From the cell containing the given text, extract its center point as (X, Y) coordinate. 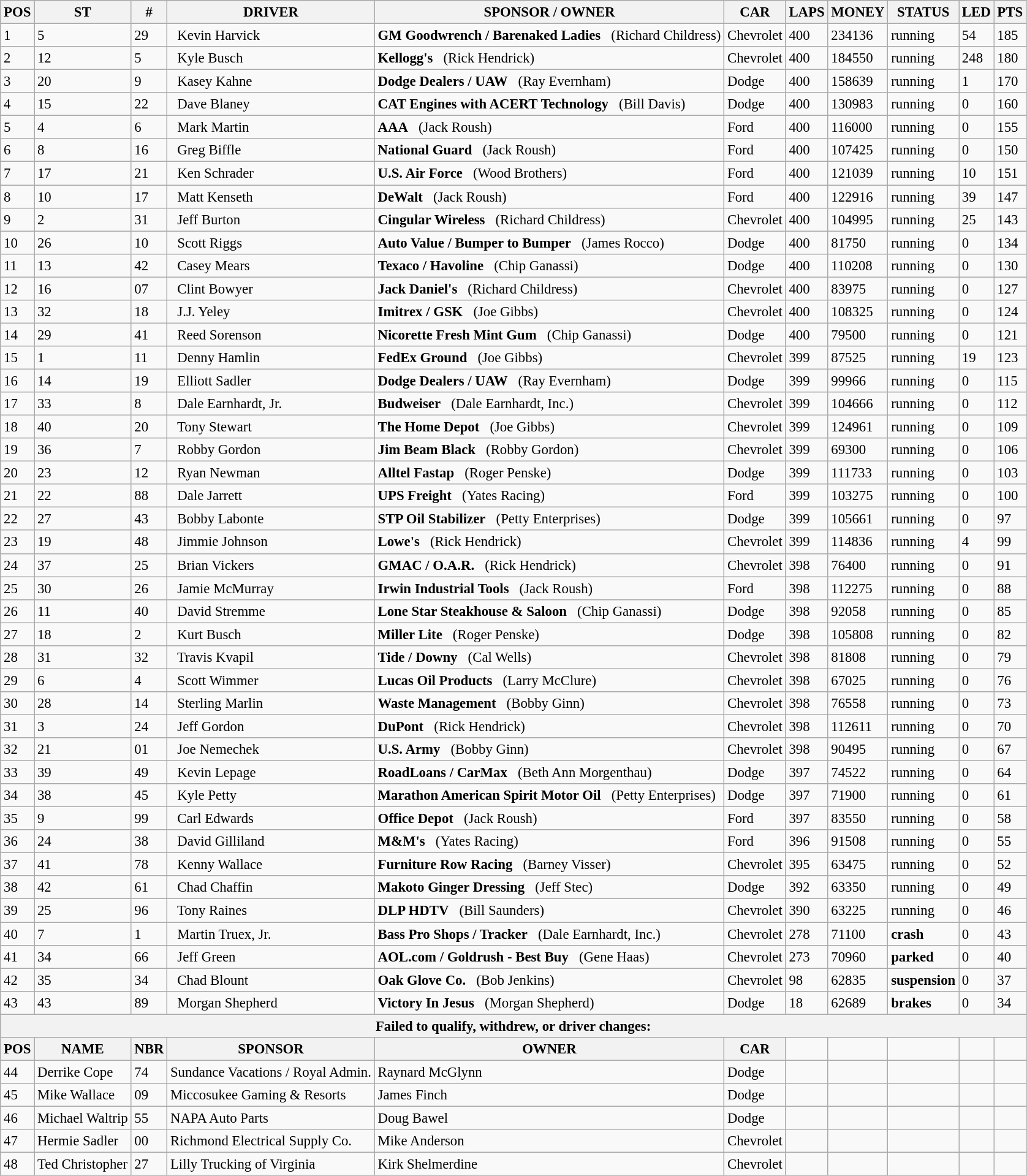
63225 (858, 911)
124961 (858, 427)
134 (1010, 243)
CAT Engines with ACERT Technology (Bill Davis) (549, 104)
106 (1010, 450)
392 (806, 888)
Kyle Petty (271, 795)
LED (977, 12)
Jeff Gordon (271, 726)
54 (977, 36)
Raynard McGlynn (549, 1072)
71900 (858, 795)
# (150, 12)
52 (1010, 865)
Casey Mears (271, 265)
00 (150, 1141)
63475 (858, 865)
273 (806, 957)
07 (150, 289)
Irwin Industrial Tools (Jack Roush) (549, 588)
64 (1010, 773)
124 (1010, 312)
Carl Edwards (271, 819)
Lone Star Steakhouse & Saloon (Chip Ganassi) (549, 611)
Tony Stewart (271, 427)
155 (1010, 127)
Marathon American Spirit Motor Oil (Petty Enterprises) (549, 795)
63350 (858, 888)
Robby Gordon (271, 450)
79 (1010, 658)
DuPont (Rick Hendrick) (549, 726)
Sundance Vacations / Royal Admin. (271, 1072)
Oak Glove Co. (Bob Jenkins) (549, 980)
M&M's (Yates Racing) (549, 841)
184550 (858, 58)
STATUS (923, 12)
Tide / Downy (Cal Wells) (549, 658)
Mark Martin (271, 127)
GM Goodwrench / Barenaked Ladies (Richard Childress) (549, 36)
82 (1010, 634)
Kurt Busch (271, 634)
Jim Beam Black (Robby Gordon) (549, 450)
PTS (1010, 12)
105808 (858, 634)
Kellogg's (Rick Hendrick) (549, 58)
66 (150, 957)
Elliott Sadler (271, 381)
91508 (858, 841)
Tony Raines (271, 911)
74522 (858, 773)
395 (806, 865)
DLP HDTV (Bill Saunders) (549, 911)
DRIVER (271, 12)
123 (1010, 358)
J.J. Yeley (271, 312)
107425 (858, 150)
Failed to qualify, withdrew, or driver changes: (513, 1026)
96 (150, 911)
U.S. Air Force (Wood Brothers) (549, 173)
LAPS (806, 12)
Matt Kenseth (271, 197)
OWNER (549, 1049)
crash (923, 934)
62835 (858, 980)
83975 (858, 289)
Dave Blaney (271, 104)
Dale Jarrett (271, 496)
AOL.com / Goldrush - Best Buy (Gene Haas) (549, 957)
Lilly Trucking of Virginia (271, 1164)
98 (806, 980)
Bobby Labonte (271, 519)
116000 (858, 127)
67 (1010, 749)
130983 (858, 104)
103 (1010, 473)
114836 (858, 542)
Martin Truex, Jr. (271, 934)
Chad Chaffin (271, 888)
76400 (858, 565)
Brian Vickers (271, 565)
58 (1010, 819)
Auto Value / Bumper to Bumper (James Rocco) (549, 243)
130 (1010, 265)
71100 (858, 934)
97 (1010, 519)
396 (806, 841)
NBR (150, 1049)
SPONSOR / OWNER (549, 12)
73 (1010, 704)
104995 (858, 219)
85 (1010, 611)
67025 (858, 680)
Joe Nemechek (271, 749)
91 (1010, 565)
122916 (858, 197)
Jimmie Johnson (271, 542)
150 (1010, 150)
100 (1010, 496)
81808 (858, 658)
GMAC / O.A.R. (Rick Hendrick) (549, 565)
Denny Hamlin (271, 358)
James Finch (549, 1095)
127 (1010, 289)
Derrike Cope (83, 1072)
Jamie McMurray (271, 588)
89 (150, 1003)
390 (806, 911)
Budweiser (Dale Earnhardt, Inc.) (549, 404)
FedEx Ground (Joe Gibbs) (549, 358)
104666 (858, 404)
RoadLoans / CarMax (Beth Ann Morgenthau) (549, 773)
76558 (858, 704)
Clint Bowyer (271, 289)
Ted Christopher (83, 1164)
UPS Freight (Yates Racing) (549, 496)
79500 (858, 335)
44 (17, 1072)
70 (1010, 726)
Travis Kvapil (271, 658)
SPONSOR (271, 1049)
STP Oil Stabilizer (Petty Enterprises) (549, 519)
Michael Waltrip (83, 1118)
Scott Wimmer (271, 680)
Victory In Jesus (Morgan Shepherd) (549, 1003)
National Guard (Jack Roush) (549, 150)
112611 (858, 726)
brakes (923, 1003)
Bass Pro Shops / Tracker (Dale Earnhardt, Inc.) (549, 934)
09 (150, 1095)
70960 (858, 957)
151 (1010, 173)
ST (83, 12)
Morgan Shepherd (271, 1003)
108325 (858, 312)
Office Depot (Jack Roush) (549, 819)
Chad Blount (271, 980)
Cingular Wireless (Richard Childress) (549, 219)
99966 (858, 381)
Mike Wallace (83, 1095)
Miccosukee Gaming & Resorts (271, 1095)
Makoto Ginger Dressing (Jeff Stec) (549, 888)
112 (1010, 404)
Furniture Row Racing (Barney Visser) (549, 865)
U.S. Army (Bobby Ginn) (549, 749)
Mike Anderson (549, 1141)
Jeff Burton (271, 219)
62689 (858, 1003)
Texaco / Havoline (Chip Ganassi) (549, 265)
David Gilliland (271, 841)
Kevin Harvick (271, 36)
Jack Daniel's (Richard Childress) (549, 289)
Richmond Electrical Supply Co. (271, 1141)
121 (1010, 335)
Greg Biffle (271, 150)
Dale Earnhardt, Jr. (271, 404)
Kenny Wallace (271, 865)
Kirk Shelmerdine (549, 1164)
Sterling Marlin (271, 704)
Doug Bawel (549, 1118)
83550 (858, 819)
01 (150, 749)
109 (1010, 427)
143 (1010, 219)
parked (923, 957)
Imitrex / GSK (Joe Gibbs) (549, 312)
112275 (858, 588)
Lowe's (Rick Hendrick) (549, 542)
103275 (858, 496)
74 (150, 1072)
81750 (858, 243)
111733 (858, 473)
92058 (858, 611)
278 (806, 934)
158639 (858, 82)
170 (1010, 82)
Kyle Busch (271, 58)
147 (1010, 197)
MONEY (858, 12)
234136 (858, 36)
105661 (858, 519)
87525 (858, 358)
Waste Management (Bobby Ginn) (549, 704)
DeWalt (Jack Roush) (549, 197)
The Home Depot (Joe Gibbs) (549, 427)
78 (150, 865)
NAME (83, 1049)
AAA (Jack Roush) (549, 127)
69300 (858, 450)
Jeff Green (271, 957)
90495 (858, 749)
115 (1010, 381)
110208 (858, 265)
David Stremme (271, 611)
Kevin Lepage (271, 773)
NAPA Auto Parts (271, 1118)
Reed Sorenson (271, 335)
47 (17, 1141)
248 (977, 58)
Nicorette Fresh Mint Gum (Chip Ganassi) (549, 335)
180 (1010, 58)
76 (1010, 680)
suspension (923, 980)
Hermie Sadler (83, 1141)
Ryan Newman (271, 473)
Miller Lite (Roger Penske) (549, 634)
Kasey Kahne (271, 82)
Lucas Oil Products (Larry McClure) (549, 680)
Scott Riggs (271, 243)
185 (1010, 36)
Ken Schrader (271, 173)
121039 (858, 173)
160 (1010, 104)
Alltel Fastap (Roger Penske) (549, 473)
